Pinpoint the cell where the given text exists, returning its [x, y] midpoint coordinate. 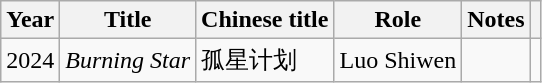
Role [398, 20]
Notes [496, 20]
Year [30, 20]
Title [128, 20]
孤星计划 [265, 60]
Burning Star [128, 60]
Luo Shiwen [398, 60]
2024 [30, 60]
Chinese title [265, 20]
